Capture the cell that displays the provided text and extract its [X, Y] central coordinate. 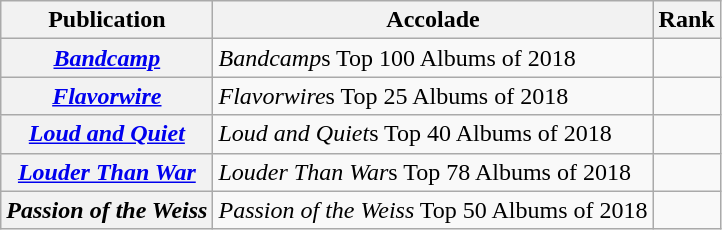
Loud and Quiets Top 40 Albums of 2018 [433, 134]
Loud and Quiet [107, 134]
Rank [686, 20]
Passion of the Weiss [107, 210]
Bandcamp [107, 58]
Bandcamps Top 100 Albums of 2018 [433, 58]
Flavorwires Top 25 Albums of 2018 [433, 96]
Louder Than War [107, 172]
Accolade [433, 20]
Flavorwire [107, 96]
Publication [107, 20]
Passion of the Weiss Top 50 Albums of 2018 [433, 210]
Louder Than Wars Top 78 Albums of 2018 [433, 172]
